Pinpoint the cell where the given text exists, returning its [x, y] midpoint coordinate. 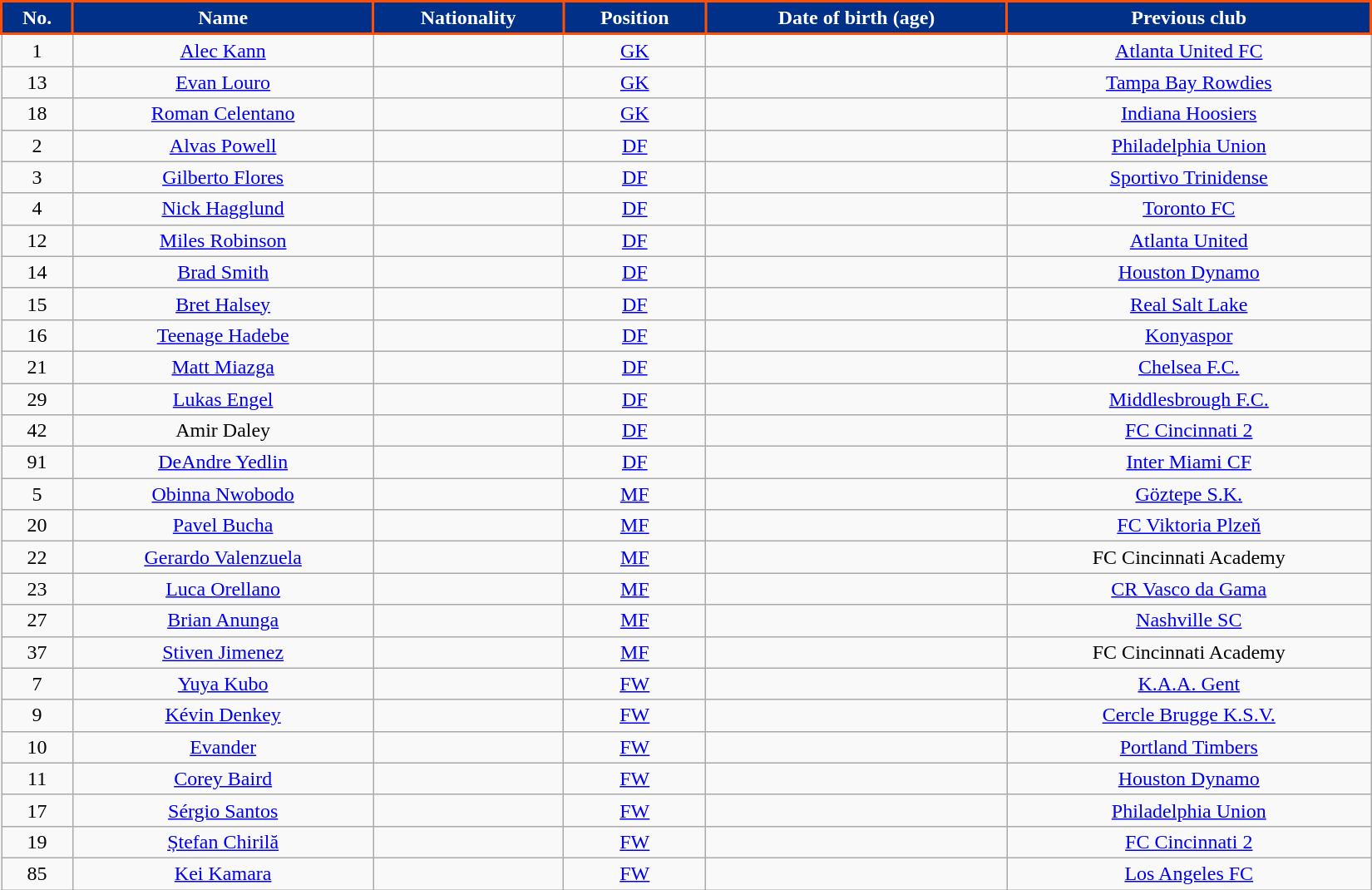
Previous club [1189, 18]
Brad Smith [223, 272]
Nick Hagglund [223, 209]
Konyaspor [1189, 335]
Toronto FC [1189, 209]
14 [37, 272]
27 [37, 621]
Obinna Nwobodo [223, 494]
Matt Miazga [223, 367]
Gerardo Valenzuela [223, 557]
10 [37, 747]
19 [37, 842]
FC Viktoria Plzeň [1189, 526]
Lukas Engel [223, 398]
Corey Baird [223, 779]
Atlanta United FC [1189, 50]
16 [37, 335]
Los Angeles FC [1189, 873]
Chelsea F.C. [1189, 367]
Alvas Powell [223, 146]
Alec Kann [223, 50]
Indiana Hoosiers [1189, 114]
7 [37, 684]
Luca Orellano [223, 589]
Tampa Bay Rowdies [1189, 82]
Inter Miami CF [1189, 462]
13 [37, 82]
17 [37, 810]
Evan Louro [223, 82]
5 [37, 494]
20 [37, 526]
11 [37, 779]
Sérgio Santos [223, 810]
85 [37, 873]
Real Salt Lake [1189, 304]
Cercle Brugge K.S.V. [1189, 715]
Portland Timbers [1189, 747]
22 [37, 557]
Kévin Denkey [223, 715]
Pavel Bucha [223, 526]
Atlanta United [1189, 240]
Gilberto Flores [223, 177]
29 [37, 398]
Teenage Hadebe [223, 335]
18 [37, 114]
Kei Kamara [223, 873]
37 [37, 652]
CR Vasco da Gama [1189, 589]
Name [223, 18]
12 [37, 240]
9 [37, 715]
Ștefan Chirilă [223, 842]
Brian Anunga [223, 621]
4 [37, 209]
Bret Halsey [223, 304]
15 [37, 304]
91 [37, 462]
3 [37, 177]
23 [37, 589]
42 [37, 431]
Sportivo Trinidense [1189, 177]
Nationality [469, 18]
Nashville SC [1189, 621]
1 [37, 50]
Miles Robinson [223, 240]
Position [635, 18]
Evander [223, 747]
Göztepe S.K. [1189, 494]
Amir Daley [223, 431]
21 [37, 367]
Date of birth (age) [856, 18]
2 [37, 146]
No. [37, 18]
Middlesbrough F.C. [1189, 398]
Yuya Kubo [223, 684]
K.A.A. Gent [1189, 684]
Stiven Jimenez [223, 652]
Roman Celentano [223, 114]
DeAndre Yedlin [223, 462]
